Search for the cell housing the specified text and yield its (X, Y) center coordinate. 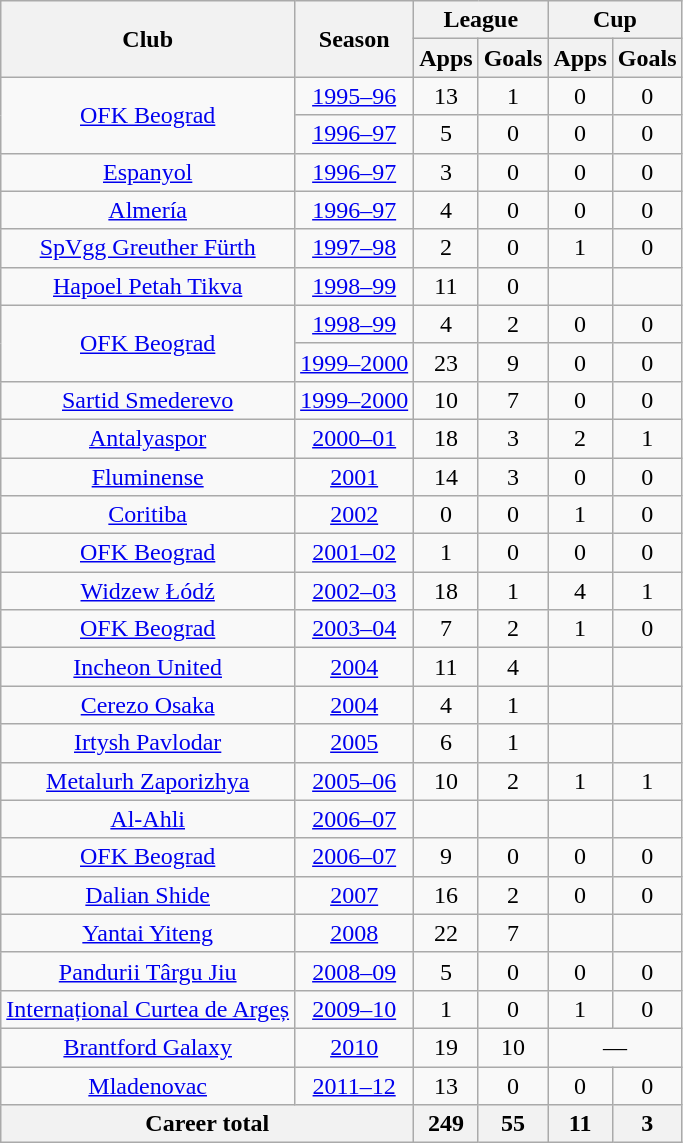
Coritiba (148, 515)
Dalian Shide (148, 895)
Fluminense (148, 477)
Pandurii Târgu Jiu (148, 971)
2003–04 (354, 629)
Almería (148, 210)
14 (446, 477)
23 (446, 362)
249 (446, 1124)
2005 (354, 743)
Widzew Łódź (148, 591)
Career total (208, 1124)
2001 (354, 477)
Al-Ahli (148, 819)
2002–03 (354, 591)
2007 (354, 895)
— (615, 1047)
Mladenovac (148, 1085)
Incheon United (148, 667)
2009–10 (354, 1009)
2010 (354, 1047)
Espanyol (148, 172)
Cerezo Osaka (148, 705)
19 (446, 1047)
1997–98 (354, 248)
2001–02 (354, 553)
2000–01 (354, 438)
Club (148, 39)
League (481, 20)
Metalurh Zaporizhya (148, 781)
6 (446, 743)
2011–12 (354, 1085)
Hapoel Petah Tikva (148, 286)
SpVgg Greuther Fürth (148, 248)
2005–06 (354, 781)
1995–96 (354, 96)
Yantai Yiteng (148, 933)
55 (513, 1124)
Sartid Smederevo (148, 400)
Season (354, 39)
2008 (354, 933)
Cup (615, 20)
2002 (354, 515)
Antalyaspor (148, 438)
Irtysh Pavlodar (148, 743)
Internațional Curtea de Argeș (148, 1009)
Brantford Galaxy (148, 1047)
22 (446, 933)
2008–09 (354, 971)
16 (446, 895)
